Return (x, y) of the center of cell containing provided text 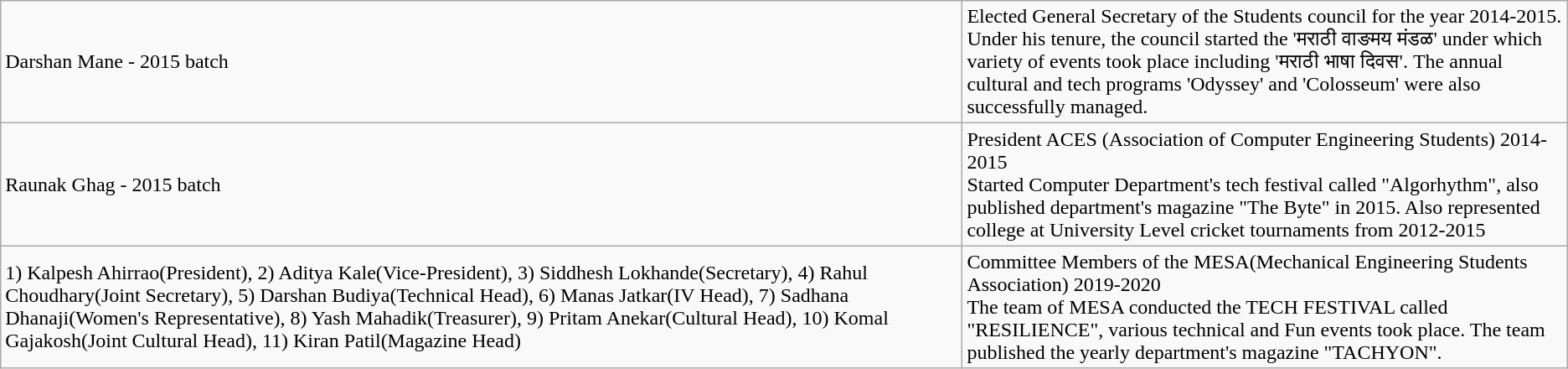
Darshan Mane - 2015 batch (482, 62)
Raunak Ghag - 2015 batch (482, 184)
